From the cell containing the given text, extract its center point as (X, Y) coordinate. 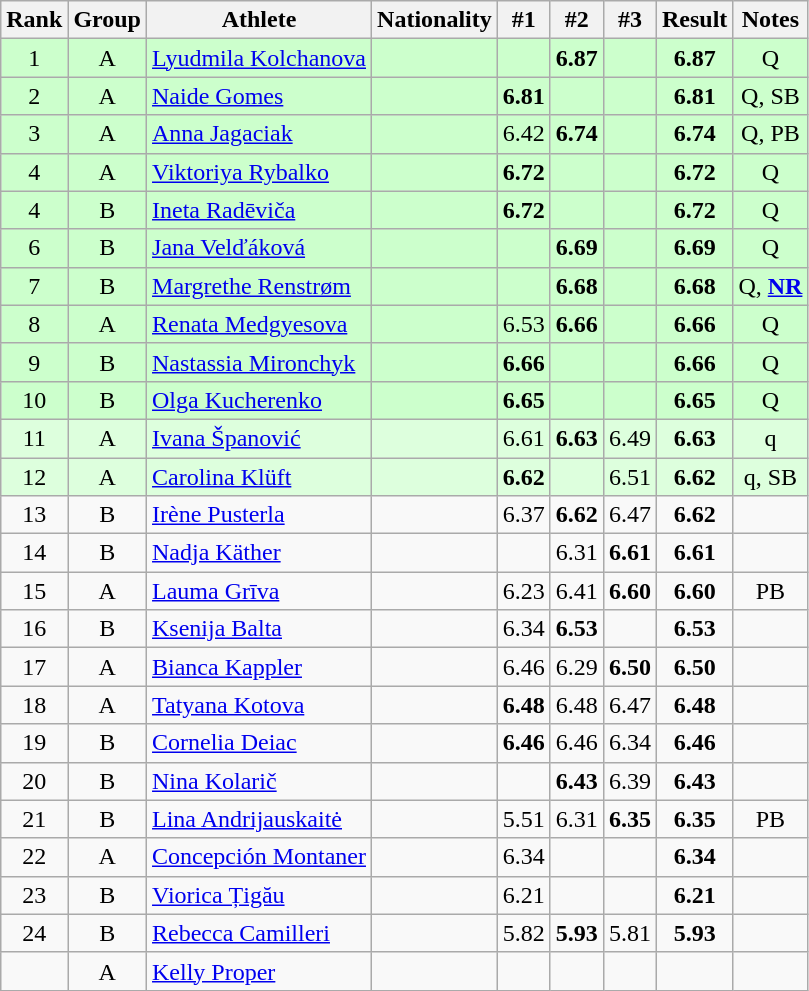
Ksenija Balta (260, 629)
16 (34, 629)
Naide Gomes (260, 96)
Tatyana Kotova (260, 705)
Irène Pusterla (260, 515)
8 (34, 324)
6.39 (630, 781)
3 (34, 134)
Margrethe Renstrøm (260, 286)
Group (108, 20)
Rank (34, 20)
q (770, 438)
6.42 (524, 134)
17 (34, 667)
24 (34, 933)
6.37 (524, 515)
Q, NR (770, 286)
Lauma Grīva (260, 591)
15 (34, 591)
Bianca Kappler (260, 667)
2 (34, 96)
19 (34, 743)
23 (34, 895)
Viktoriya Rybalko (260, 172)
Notes (770, 20)
22 (34, 857)
#2 (576, 20)
13 (34, 515)
10 (34, 400)
#3 (630, 20)
Nadja Käther (260, 553)
Athlete (260, 20)
Concepción Montaner (260, 857)
Cornelia Deiac (260, 743)
Olga Kucherenko (260, 400)
Lyudmila Kolchanova (260, 58)
20 (34, 781)
Q, PB (770, 134)
Kelly Proper (260, 971)
6.51 (630, 477)
14 (34, 553)
q, SB (770, 477)
1 (34, 58)
Nationality (435, 20)
Ineta Radēviča (260, 210)
Nastassia Mironchyk (260, 362)
12 (34, 477)
21 (34, 819)
Lina Andrijauskaitė (260, 819)
6.23 (524, 591)
5.81 (630, 933)
7 (34, 286)
Q, SB (770, 96)
6.29 (576, 667)
5.51 (524, 819)
18 (34, 705)
Jana Velďáková (260, 248)
Result (694, 20)
Ivana Španović (260, 438)
6.41 (576, 591)
6 (34, 248)
Rebecca Camilleri (260, 933)
Nina Kolarič (260, 781)
Renata Medgyesova (260, 324)
6.49 (630, 438)
Carolina Klüft (260, 477)
#1 (524, 20)
5.82 (524, 933)
11 (34, 438)
Anna Jagaciak (260, 134)
9 (34, 362)
Viorica Țigău (260, 895)
